Determine the (x, y) coordinate at the center of the cell enclosing the given text.  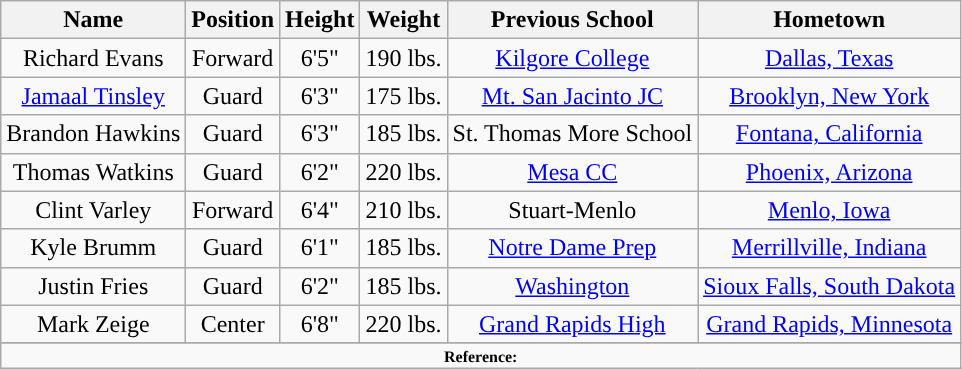
6'4" (320, 210)
Mark Zeige (94, 324)
Stuart-Menlo (572, 210)
Hometown (830, 20)
Menlo, Iowa (830, 210)
Weight (404, 20)
Height (320, 20)
Brooklyn, New York (830, 96)
Notre Dame Prep (572, 248)
Phoenix, Arizona (830, 172)
Fontana, California (830, 134)
Reference: (481, 355)
6'8" (320, 324)
Center (233, 324)
Mesa CC (572, 172)
210 lbs. (404, 210)
Kilgore College (572, 58)
Thomas Watkins (94, 172)
Grand Rapids High (572, 324)
Dallas, Texas (830, 58)
Brandon Hawkins (94, 134)
190 lbs. (404, 58)
Merrillville, Indiana (830, 248)
Richard Evans (94, 58)
6'5" (320, 58)
Washington (572, 286)
6'1" (320, 248)
St. Thomas More School (572, 134)
Mt. San Jacinto JC (572, 96)
Grand Rapids, Minnesota (830, 324)
Previous School (572, 20)
Name (94, 20)
175 lbs. (404, 96)
Kyle Brumm (94, 248)
Justin Fries (94, 286)
Jamaal Tinsley (94, 96)
Sioux Falls, South Dakota (830, 286)
Position (233, 20)
Clint Varley (94, 210)
